Return (X, Y) of the center of cell containing provided text 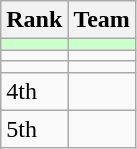
Team (102, 20)
4th (34, 91)
5th (34, 129)
Rank (34, 20)
